Find where the given text appears and provide that cell's center as (x, y) coordinate. 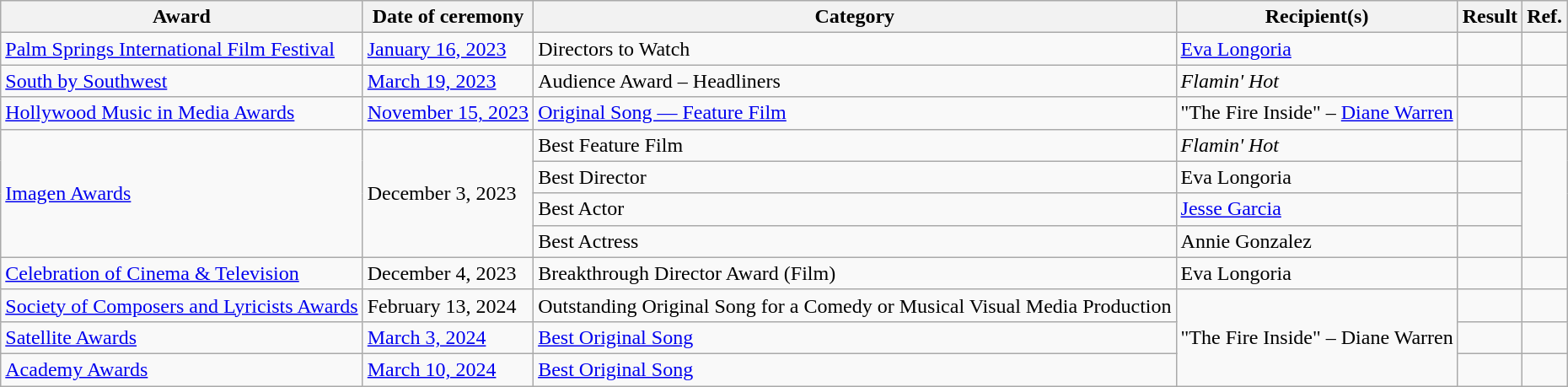
February 13, 2024 (448, 305)
Satellite Awards (182, 337)
Hollywood Music in Media Awards (182, 113)
December 3, 2023 (448, 193)
March 10, 2024 (448, 369)
March 19, 2023 (448, 81)
Palm Springs International Film Festival (182, 49)
Result (1490, 17)
Celebration of Cinema & Television (182, 273)
Annie Gonzalez (1317, 241)
Audience Award – Headliners (855, 81)
Outstanding Original Song for a Comedy or Musical Visual Media Production (855, 305)
January 16, 2023 (448, 49)
Jesse Garcia (1317, 209)
Best Actress (855, 241)
Date of ceremony (448, 17)
South by Southwest (182, 81)
November 15, 2023 (448, 113)
December 4, 2023 (448, 273)
Breakthrough Director Award (Film) (855, 273)
Category (855, 17)
March 3, 2024 (448, 337)
Award (182, 17)
Original Song — Feature Film (855, 113)
Best Actor (855, 209)
Imagen Awards (182, 193)
Best Feature Film (855, 145)
Recipient(s) (1317, 17)
Directors to Watch (855, 49)
Academy Awards (182, 369)
Ref. (1544, 17)
Best Director (855, 177)
Society of Composers and Lyricists Awards (182, 305)
